From the cell containing the given text, extract its center point as [x, y] coordinate. 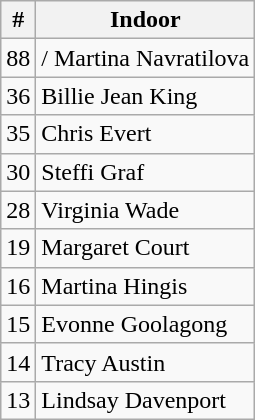
88 [18, 58]
35 [18, 134]
Chris Evert [146, 134]
16 [18, 286]
Martina Hingis [146, 286]
Steffi Graf [146, 172]
28 [18, 210]
/ Martina Navratilova [146, 58]
Indoor [146, 20]
Evonne Goolagong [146, 324]
Margaret Court [146, 248]
Billie Jean King [146, 96]
Lindsay Davenport [146, 400]
Tracy Austin [146, 362]
13 [18, 400]
# [18, 20]
30 [18, 172]
14 [18, 362]
Virginia Wade [146, 210]
15 [18, 324]
36 [18, 96]
19 [18, 248]
